Detect which cell encompasses the target text, then output its [X, Y] center coordinate. 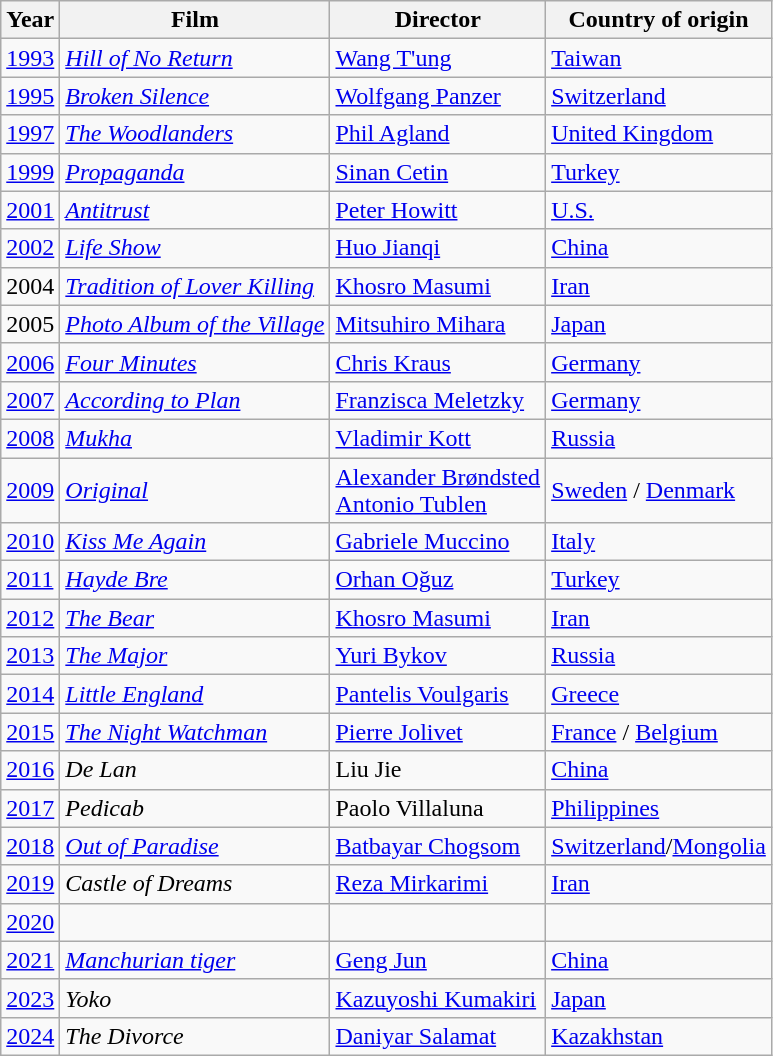
Hayde Bre [195, 580]
2016 [30, 770]
U.S. [659, 210]
Pierre Jolivet [438, 732]
Little England [195, 694]
Castle of Dreams [195, 884]
2021 [30, 960]
Country of origin [659, 20]
2024 [30, 1036]
Original [195, 490]
Philippines [659, 808]
1993 [30, 58]
2002 [30, 248]
1999 [30, 172]
Out of Paradise [195, 846]
Broken Silence [195, 96]
The Bear [195, 618]
Yuri Bykov [438, 656]
Phil Agland [438, 134]
Year [30, 20]
The Major [195, 656]
The Woodlanders [195, 134]
The Divorce [195, 1036]
2009 [30, 490]
Pantelis Voulgaris [438, 694]
United Kingdom [659, 134]
Pedicab [195, 808]
Alexander BrøndstedAntonio Tublen [438, 490]
2001 [30, 210]
Liu Jie [438, 770]
France / Belgium [659, 732]
Taiwan [659, 58]
1995 [30, 96]
2015 [30, 732]
Batbayar Chogsom [438, 846]
Manchurian tiger [195, 960]
2005 [30, 324]
Franzisca Meletzky [438, 400]
Director [438, 20]
2008 [30, 438]
Greece [659, 694]
According to Plan [195, 400]
2018 [30, 846]
2020 [30, 922]
Photo Album of the Village [195, 324]
Tradition of Lover Killing [195, 286]
Sweden / Denmark [659, 490]
Switzerland/Mongolia [659, 846]
Kazakhstan [659, 1036]
2023 [30, 998]
2006 [30, 362]
2010 [30, 542]
2012 [30, 618]
The Night Watchman [195, 732]
De Lan [195, 770]
Reza Mirkarimi [438, 884]
Italy [659, 542]
2019 [30, 884]
Daniyar Salamat [438, 1036]
Kazuyoshi Kumakiri [438, 998]
Film [195, 20]
Antitrust [195, 210]
Sinan Cetin [438, 172]
Mukha [195, 438]
Paolo Villaluna [438, 808]
2014 [30, 694]
Mitsuhiro Mihara [438, 324]
1997 [30, 134]
Geng Jun [438, 960]
Kiss Me Again [195, 542]
Switzerland [659, 96]
Wolfgang Panzer [438, 96]
Yoko [195, 998]
2004 [30, 286]
Gabriele Muccino [438, 542]
2013 [30, 656]
Hill of No Return [195, 58]
Huo Jianqi [438, 248]
Vladimir Kott [438, 438]
2017 [30, 808]
2007 [30, 400]
Orhan Oğuz [438, 580]
Chris Kraus [438, 362]
Wang T'ung [438, 58]
Propaganda [195, 172]
Peter Howitt [438, 210]
Life Show [195, 248]
Four Minutes [195, 362]
2011 [30, 580]
